For the text-containing cell, return its midpoint in (x, y) coordinate format. 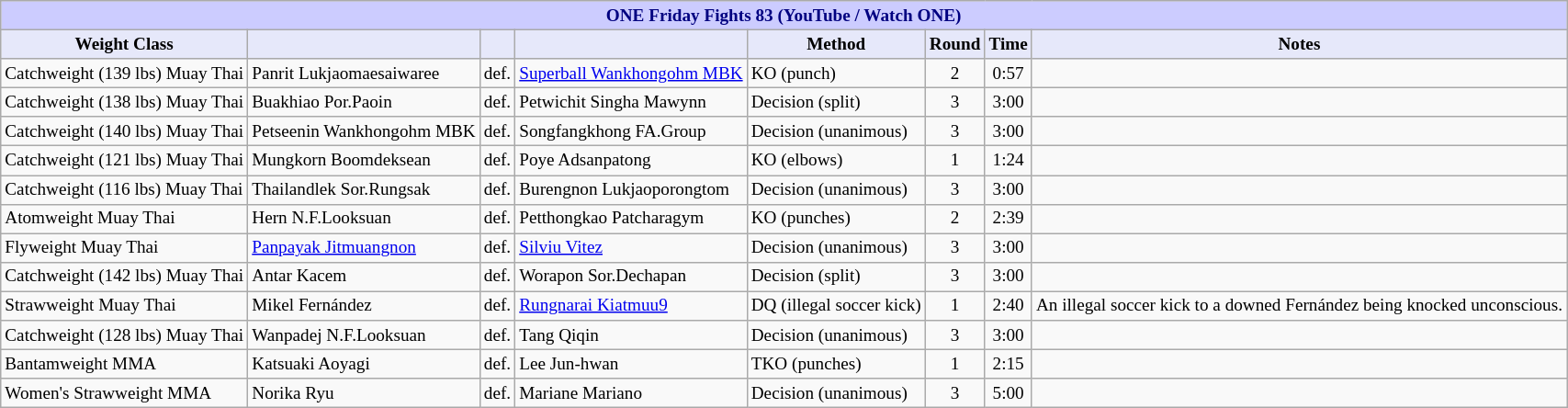
Petthongkao Patcharagym (632, 219)
Silviu Vitez (632, 248)
Catchweight (128 lbs) Muay Thai (125, 335)
2:15 (1009, 364)
2:40 (1009, 306)
TKO (punches) (836, 364)
Notes (1299, 44)
Women's Strawweight MMA (125, 393)
KO (elbows) (836, 161)
Worapon Sor.Dechapan (632, 277)
Lee Jun-hwan (632, 364)
Catchweight (142 lbs) Muay Thai (125, 277)
0:57 (1009, 74)
Songfangkhong FA.Group (632, 131)
Mungkorn Boomdeksean (364, 161)
2:39 (1009, 219)
5:00 (1009, 393)
KO (punch) (836, 74)
Weight Class (125, 44)
Thailandlek Sor.Rungsak (364, 189)
KO (punches) (836, 219)
Method (836, 44)
Tang Qiqin (632, 335)
Rungnarai Kiatmuu9 (632, 306)
Atomweight Muay Thai (125, 219)
ONE Friday Fights 83 (YouTube / Watch ONE) (784, 16)
Poye Adsanpatong (632, 161)
Petwichit Singha Mawynn (632, 102)
Panpayak Jitmuangnon (364, 248)
DQ (illegal soccer kick) (836, 306)
1:24 (1009, 161)
Panrit Lukjaomaesaiwaree (364, 74)
Wanpadej N.F.Looksuan (364, 335)
Catchweight (116 lbs) Muay Thai (125, 189)
Bantamweight MMA (125, 364)
Superball Wankhongohm MBK (632, 74)
Flyweight Muay Thai (125, 248)
Catchweight (140 lbs) Muay Thai (125, 131)
Catchweight (138 lbs) Muay Thai (125, 102)
Katsuaki Aoyagi (364, 364)
Norika Ryu (364, 393)
Burengnon Lukjaoporongtom (632, 189)
Catchweight (121 lbs) Muay Thai (125, 161)
Round (955, 44)
Petseenin Wankhongohm MBK (364, 131)
Mikel Fernández (364, 306)
Time (1009, 44)
Buakhiao Por.Paoin (364, 102)
Hern N.F.Looksuan (364, 219)
Antar Kacem (364, 277)
Strawweight Muay Thai (125, 306)
An illegal soccer kick to a downed Fernández being knocked unconscious. (1299, 306)
Catchweight (139 lbs) Muay Thai (125, 74)
Mariane Mariano (632, 393)
